Search for the cell housing the specified text and yield its [x, y] center coordinate. 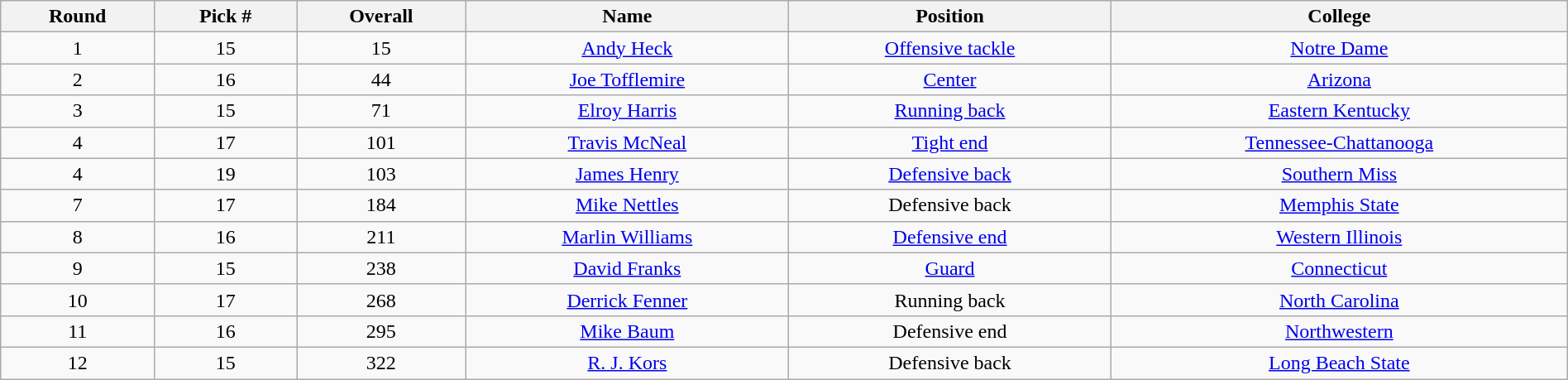
238 [381, 268]
2 [78, 79]
Southern Miss [1339, 174]
James Henry [627, 174]
Joe Tofflemire [627, 79]
Tight end [950, 142]
Mike Baum [627, 331]
71 [381, 111]
Long Beach State [1339, 363]
Memphis State [1339, 205]
North Carolina [1339, 300]
8 [78, 237]
268 [381, 300]
Arizona [1339, 79]
Andy Heck [627, 48]
184 [381, 205]
44 [381, 79]
Guard [950, 268]
101 [381, 142]
10 [78, 300]
Elroy Harris [627, 111]
1 [78, 48]
Name [627, 17]
R. J. Kors [627, 363]
Pick # [226, 17]
11 [78, 331]
103 [381, 174]
Western Illinois [1339, 237]
3 [78, 111]
Eastern Kentucky [1339, 111]
Connecticut [1339, 268]
9 [78, 268]
Derrick Fenner [627, 300]
David Franks [627, 268]
College [1339, 17]
Tennessee-Chattanooga [1339, 142]
Notre Dame [1339, 48]
295 [381, 331]
Northwestern [1339, 331]
Position [950, 17]
Center [950, 79]
211 [381, 237]
Marlin Williams [627, 237]
19 [226, 174]
Round [78, 17]
7 [78, 205]
Overall [381, 17]
322 [381, 363]
Mike Nettles [627, 205]
12 [78, 363]
Travis McNeal [627, 142]
Offensive tackle [950, 48]
